For the text-containing cell, return its midpoint in [X, Y] coordinate format. 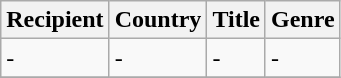
Recipient [55, 20]
Title [236, 20]
Country [158, 20]
Genre [302, 20]
